From the cell containing the given text, extract its center point as [x, y] coordinate. 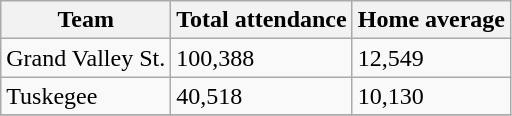
Tuskegee [86, 96]
Home average [431, 20]
Total attendance [262, 20]
10,130 [431, 96]
100,388 [262, 58]
Team [86, 20]
Grand Valley St. [86, 58]
40,518 [262, 96]
12,549 [431, 58]
